Pinpoint the cell where the given text exists, returning its (x, y) midpoint coordinate. 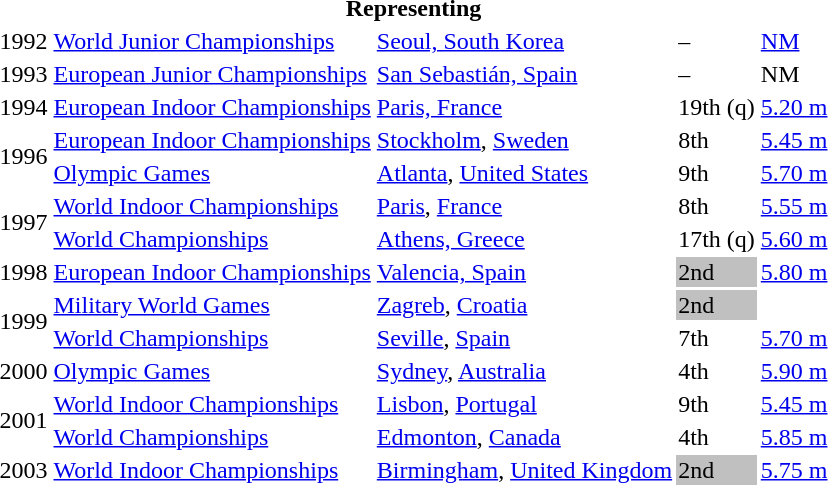
Birmingham, United Kingdom (524, 470)
European Junior Championships (212, 74)
Zagreb, Croatia (524, 305)
World Junior Championships (212, 41)
19th (q) (717, 107)
Athens, Greece (524, 239)
Valencia, Spain (524, 272)
7th (717, 338)
San Sebastián, Spain (524, 74)
Seoul, South Korea (524, 41)
Military World Games (212, 305)
Stockholm, Sweden (524, 140)
Atlanta, United States (524, 173)
Lisbon, Portugal (524, 404)
Edmonton, Canada (524, 437)
Seville, Spain (524, 338)
17th (q) (717, 239)
Sydney, Australia (524, 371)
